Provide the [X, Y] coordinate of the cell's center where the given text is located.  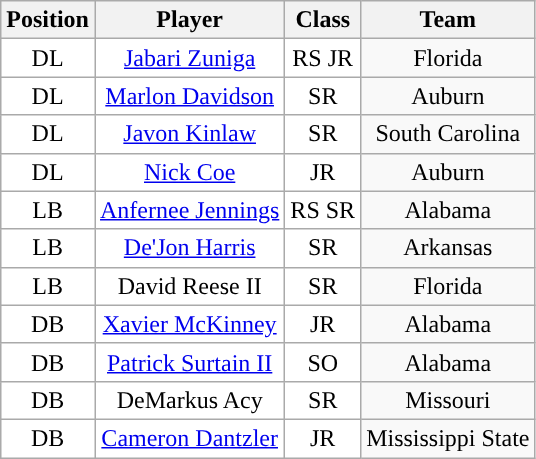
Patrick Surtain II [189, 362]
DeMarkus Acy [189, 400]
Position [48, 20]
Class [323, 20]
De'Jon Harris [189, 248]
Anfernee Jennings [189, 210]
Missouri [448, 400]
Xavier McKinney [189, 324]
South Carolina [448, 134]
David Reese II [189, 286]
Player [189, 20]
Jabari Zuniga [189, 58]
Mississippi State [448, 438]
SO [323, 362]
Team [448, 20]
Cameron Dantzler [189, 438]
Javon Kinlaw [189, 134]
Arkansas [448, 248]
Marlon Davidson [189, 96]
Nick Coe [189, 172]
RS SR [323, 210]
RS JR [323, 58]
